Return (X, Y) of the center of cell containing provided text 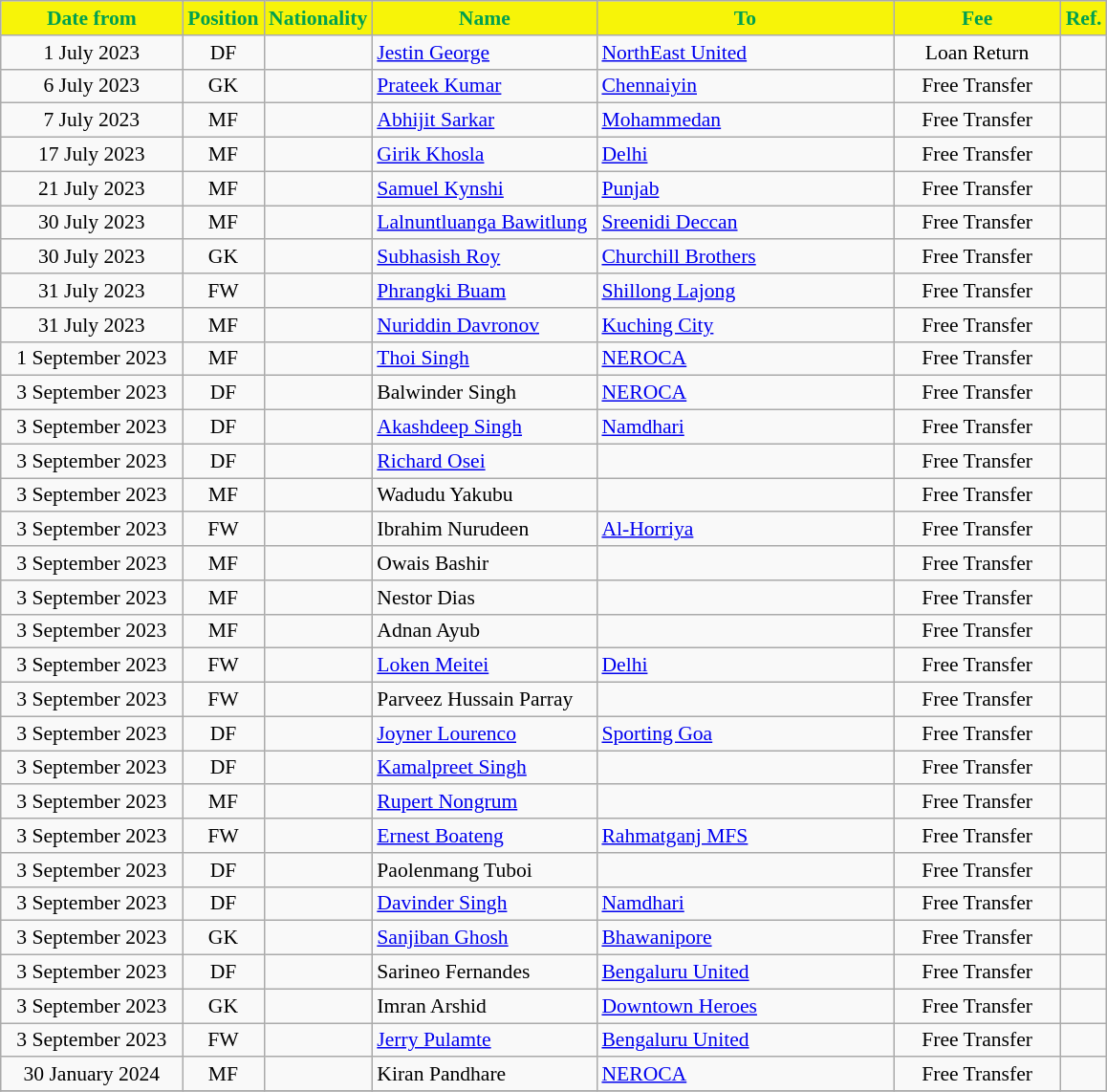
Chennaiyin (745, 86)
Abhijit Sarkar (484, 120)
Akashdeep Singh (484, 427)
Nestor Dias (484, 598)
Mohammedan (745, 120)
Shillong Lajong (745, 291)
Jerry Pulamte (484, 1040)
Rahmatganj MFS (745, 836)
Girik Khosla (484, 155)
Bhawanipore (745, 938)
Ref. (1084, 18)
Date from (92, 18)
Richard Osei (484, 461)
NorthEast United (745, 53)
Sarineo Fernandes (484, 972)
Position (224, 18)
Rupert Nongrum (484, 802)
Wadudu Yakubu (484, 495)
Balwinder Singh (484, 393)
Name (484, 18)
Downtown Heroes (745, 1006)
Sporting Goa (745, 733)
Samuel Kynshi (484, 188)
Churchill Brothers (745, 257)
1 July 2023 (92, 53)
Nuriddin Davronov (484, 325)
Thoi Singh (484, 359)
30 January 2024 (92, 1075)
21 July 2023 (92, 188)
7 July 2023 (92, 120)
Kamalpreet Singh (484, 768)
Lalnuntluanga Bawitlung (484, 223)
Kuching City (745, 325)
Loken Meitei (484, 666)
1 September 2023 (92, 359)
Kiran Pandhare (484, 1075)
6 July 2023 (92, 86)
Fee (977, 18)
Owais Bashir (484, 563)
Jestin George (484, 53)
Al-Horriya (745, 530)
Nationality (317, 18)
Loan Return (977, 53)
To (745, 18)
Paolenmang Tuboi (484, 870)
Joyner Lourenco (484, 733)
Subhasish Roy (484, 257)
Prateek Kumar (484, 86)
Sreenidi Deccan (745, 223)
Davinder Singh (484, 904)
Ernest Boateng (484, 836)
17 July 2023 (92, 155)
Imran Arshid (484, 1006)
Sanjiban Ghosh (484, 938)
Parveez Hussain Parray (484, 700)
Adnan Ayub (484, 631)
Punjab (745, 188)
Phrangki Buam (484, 291)
Ibrahim Nurudeen (484, 530)
